Locate the cell with the specified text and output its [x, y] center coordinate. 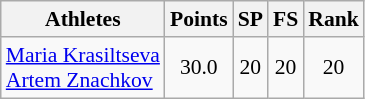
SP [250, 19]
30.0 [199, 68]
Points [199, 19]
FS [286, 19]
Rank [334, 19]
Athletes [83, 19]
Maria KrasiltsevaArtem Znachkov [83, 68]
